Output the (x, y) coordinate of the center of the cell containing the given text.  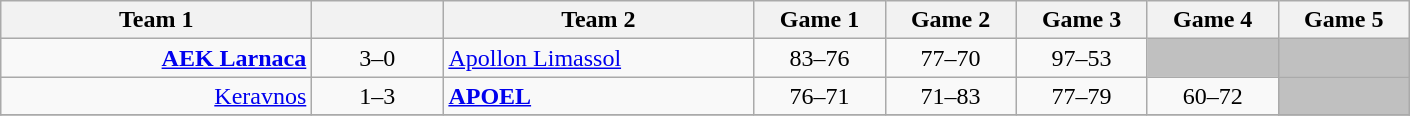
Team 1 (156, 20)
83–76 (820, 58)
60–72 (1212, 96)
Game 1 (820, 20)
1–3 (378, 96)
71–83 (950, 96)
77–70 (950, 58)
77–79 (1082, 96)
Game 5 (1344, 20)
Game 3 (1082, 20)
Game 2 (950, 20)
97–53 (1082, 58)
AEK Larnaca (156, 58)
Team 2 (598, 20)
3–0 (378, 58)
APOEL (598, 96)
Apollon Limassol (598, 58)
76–71 (820, 96)
Keravnos (156, 96)
Game 4 (1212, 20)
